Pinpoint the cell where the given text exists, returning its (x, y) midpoint coordinate. 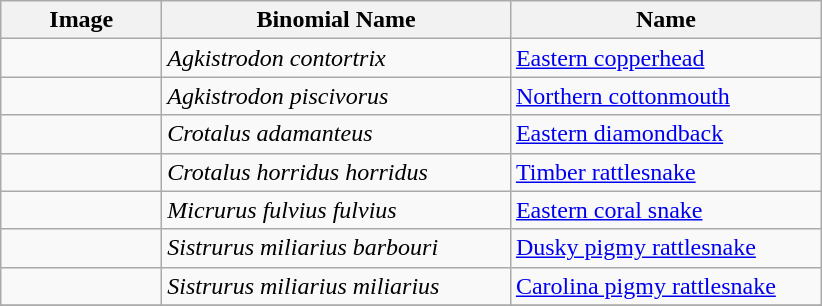
Sistrurus miliarius barbouri (336, 248)
Northern cottonmouth (666, 96)
Dusky pigmy rattlesnake (666, 248)
Crotalus adamanteus (336, 134)
Micrurus fulvius fulvius (336, 210)
Image (82, 20)
Name (666, 20)
Sistrurus miliarius miliarius (336, 286)
Binomial Name (336, 20)
Eastern copperhead (666, 58)
Carolina pigmy rattlesnake (666, 286)
Agkistrodon piscivorus (336, 96)
Crotalus horridus horridus (336, 172)
Agkistrodon contortrix (336, 58)
Eastern coral snake (666, 210)
Timber rattlesnake (666, 172)
Eastern diamondback (666, 134)
